For the text-containing cell, return its midpoint in (X, Y) coordinate format. 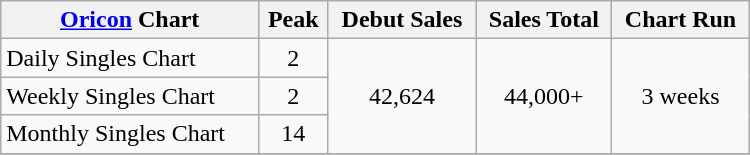
44,000+ (544, 96)
Chart Run (680, 20)
Debut Sales (402, 20)
3 weeks (680, 96)
Peak (294, 20)
14 (294, 134)
Monthly Singles Chart (130, 134)
Sales Total (544, 20)
Daily Singles Chart (130, 58)
42,624 (402, 96)
Weekly Singles Chart (130, 96)
Oricon Chart (130, 20)
